Capture the cell that displays the provided text and extract its (X, Y) central coordinate. 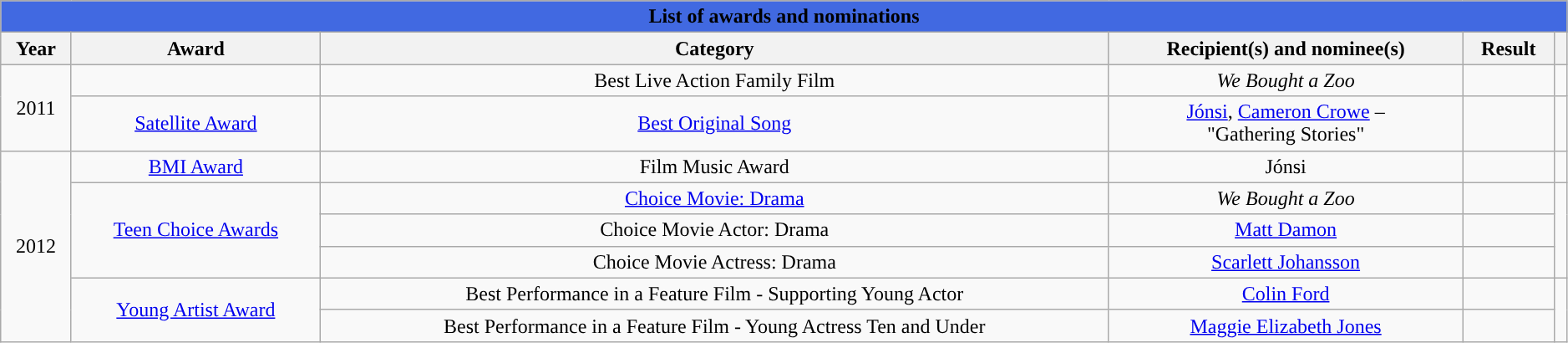
Film Music Award (714, 166)
Award (195, 49)
Teen Choice Awards (195, 230)
Best Performance in a Feature Film - Young Actress Ten and Under (714, 325)
2012 (36, 246)
Best Live Action Family Film (714, 80)
Best Performance in a Feature Film - Supporting Young Actor (714, 294)
Jónsi, Cameron Crowe –"Gathering Stories" (1286, 124)
List of awards and nominations (784, 17)
Young Artist Award (195, 310)
Choice Movie Actor: Drama (714, 230)
Choice Movie Actress: Drama (714, 262)
Satellite Award (195, 124)
2011 (36, 107)
Year (36, 49)
Recipient(s) and nominee(s) (1286, 49)
Best Original Song (714, 124)
Choice Movie: Drama (714, 198)
Maggie Elizabeth Jones (1286, 325)
Scarlett Johansson (1286, 262)
BMI Award (195, 166)
Colin Ford (1286, 294)
Matt Damon (1286, 230)
Jónsi (1286, 166)
Result (1509, 49)
Category (714, 49)
